Capture the cell that displays the provided text and extract its [x, y] central coordinate. 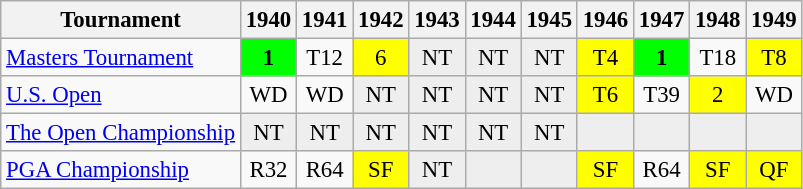
1945 [549, 20]
1946 [605, 20]
Tournament [121, 20]
The Open Championship [121, 133]
R32 [268, 170]
T6 [605, 95]
T39 [661, 95]
1943 [437, 20]
1941 [325, 20]
6 [381, 58]
1949 [774, 20]
1942 [381, 20]
T12 [325, 58]
T4 [605, 58]
Masters Tournament [121, 58]
U.S. Open [121, 95]
2 [718, 95]
PGA Championship [121, 170]
1948 [718, 20]
1940 [268, 20]
1944 [493, 20]
T18 [718, 58]
T8 [774, 58]
QF [774, 170]
1947 [661, 20]
